Find where the given text appears and provide that cell's center as [X, Y] coordinate. 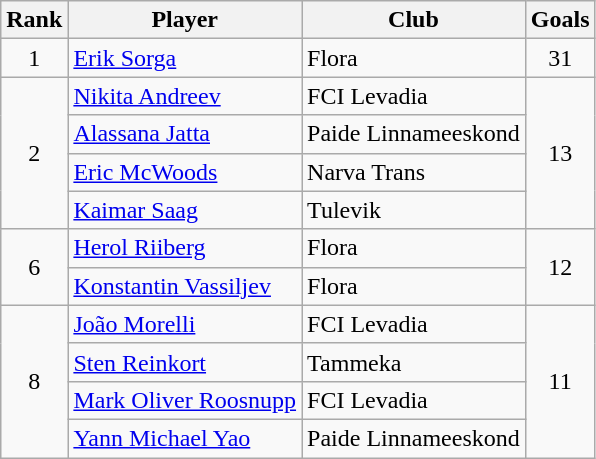
8 [34, 381]
Tulevik [414, 210]
1 [34, 58]
Mark Oliver Roosnupp [185, 400]
Kaimar Saag [185, 210]
Rank [34, 20]
Club [414, 20]
12 [560, 267]
Erik Sorga [185, 58]
Yann Michael Yao [185, 438]
31 [560, 58]
Nikita Andreev [185, 96]
Alassana Jatta [185, 134]
Eric McWoods [185, 172]
2 [34, 153]
6 [34, 267]
Narva Trans [414, 172]
Konstantin Vassiljev [185, 286]
11 [560, 381]
Goals [560, 20]
Herol Riiberg [185, 248]
13 [560, 153]
João Morelli [185, 324]
Sten Reinkort [185, 362]
Player [185, 20]
Tammeka [414, 362]
